Find where the given text appears and provide that cell's center as [x, y] coordinate. 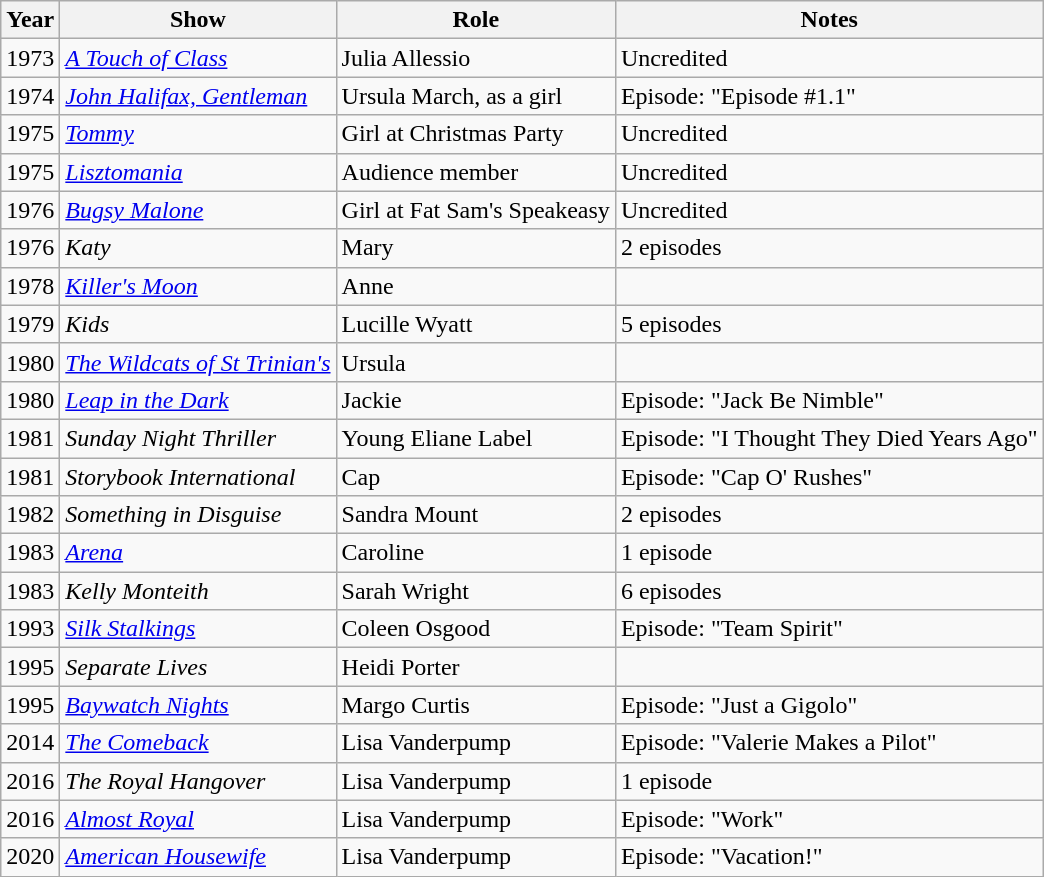
Girl at Fat Sam's Speakeasy [476, 210]
Something in Disguise [198, 515]
Episode: "Cap O' Rushes" [829, 477]
Role [476, 20]
Show [198, 20]
Episode: "Episode #1.1" [829, 96]
John Halifax, Gentleman [198, 96]
Leap in the Dark [198, 400]
Ursula [476, 362]
Bugsy Malone [198, 210]
A Touch of Class [198, 58]
Ursula March, as a girl [476, 96]
The Royal Hangover [198, 781]
American Housewife [198, 857]
Kids [198, 324]
Episode: "Work" [829, 819]
Killer's Moon [198, 286]
Year [30, 20]
Episode: "I Thought They Died Years Ago" [829, 438]
Heidi Porter [476, 667]
Katy [198, 248]
Arena [198, 553]
6 episodes [829, 591]
1982 [30, 515]
2020 [30, 857]
Margo Curtis [476, 705]
Silk Stalkings [198, 629]
1993 [30, 629]
Lucille Wyatt [476, 324]
1978 [30, 286]
Coleen Osgood [476, 629]
Sarah Wright [476, 591]
Episode: "Vacation!" [829, 857]
Episode: "Jack Be Nimble" [829, 400]
Tommy [198, 134]
Sunday Night Thriller [198, 438]
Caroline [476, 553]
Episode: "Just a Gigolo" [829, 705]
Episode: "Team Spirit" [829, 629]
2014 [30, 743]
Lisztomania [198, 172]
Kelly Monteith [198, 591]
Mary [476, 248]
1974 [30, 96]
Almost Royal [198, 819]
1973 [30, 58]
Notes [829, 20]
Baywatch Nights [198, 705]
Girl at Christmas Party [476, 134]
Sandra Mount [476, 515]
Jackie [476, 400]
Cap [476, 477]
Separate Lives [198, 667]
The Comeback [198, 743]
Young Eliane Label [476, 438]
1979 [30, 324]
Audience member [476, 172]
The Wildcats of St Trinian's [198, 362]
Julia Allessio [476, 58]
Anne [476, 286]
Episode: "Valerie Makes a Pilot" [829, 743]
Storybook International [198, 477]
5 episodes [829, 324]
